Search for the cell housing the specified text and yield its (x, y) center coordinate. 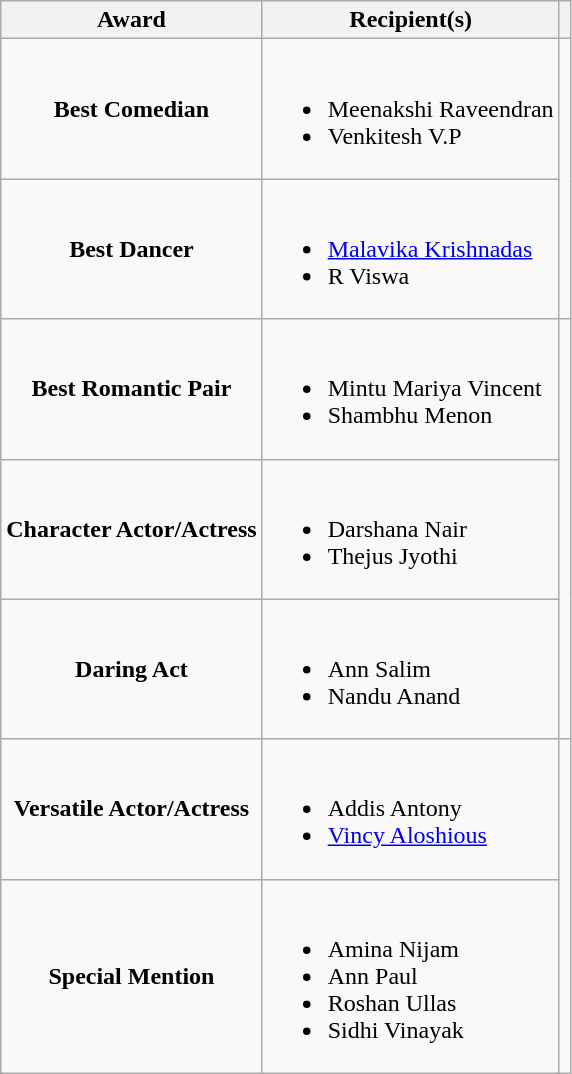
Addis AntonyVincy Aloshious (410, 809)
Meenakshi RaveendranVenkitesh V.P (410, 109)
Darshana NairThejus Jyothi (410, 529)
Best Romantic Pair (132, 389)
Malavika KrishnadasR Viswa (410, 249)
Mintu Mariya VincentShambhu Menon (410, 389)
Daring Act (132, 669)
Amina NijamAnn PaulRoshan UllasSidhi Vinayak (410, 976)
Recipient(s) (410, 20)
Best Dancer (132, 249)
Best Comedian (132, 109)
Award (132, 20)
Special Mention (132, 976)
Ann SalimNandu Anand (410, 669)
Character Actor/Actress (132, 529)
Versatile Actor/Actress (132, 809)
